From the cell containing the given text, extract its center point as (X, Y) coordinate. 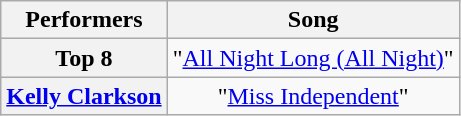
Song (313, 20)
"Miss Independent" (313, 96)
Performers (84, 20)
"All Night Long (All Night)" (313, 58)
Top 8 (84, 58)
Kelly Clarkson (84, 96)
